Scan for the cell matching the given text and deliver its [x, y] coordinate at center. 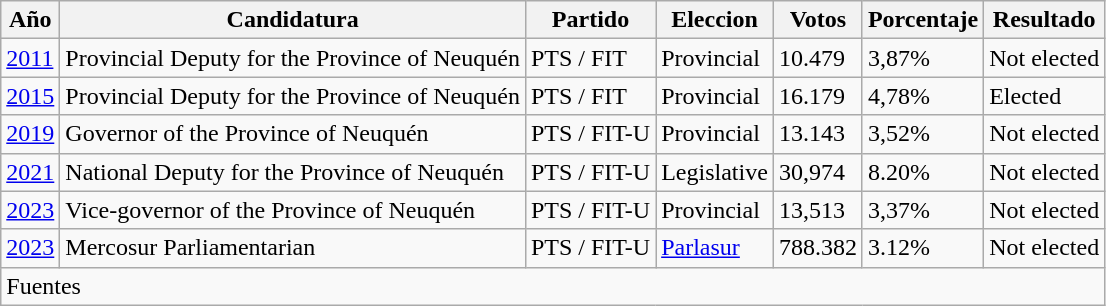
Votos [818, 20]
Governor of the Province of Neuquén [293, 134]
2011 [30, 58]
2021 [30, 172]
13,513 [818, 210]
Fuentes [553, 286]
3,87% [922, 58]
2019 [30, 134]
Porcentaje [922, 20]
Eleccion [715, 20]
Vice-governor of the Province of Neuquén [293, 210]
Año [30, 20]
Parlasur [715, 248]
Partido [590, 20]
4,78% [922, 96]
8.20% [922, 172]
Mercosur Parliamentarian [293, 248]
Elected [1044, 96]
30,974 [818, 172]
Legislative [715, 172]
16.179 [818, 96]
3,37% [922, 210]
3.12% [922, 248]
3,52% [922, 134]
Candidatura [293, 20]
National Deputy for the Province of Neuquén [293, 172]
Resultado [1044, 20]
2015 [30, 96]
10.479 [818, 58]
788.382 [818, 248]
13.143 [818, 134]
